Extract the (X, Y) coordinate from the center of the cell holding the provided text.  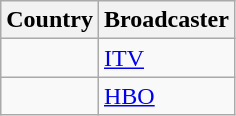
Broadcaster (166, 20)
HBO (166, 96)
ITV (166, 58)
Country (50, 20)
